Detect which cell encompasses the target text, then output its [x, y] center coordinate. 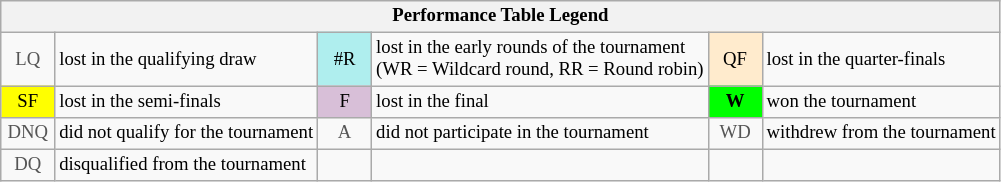
Performance Table Legend [500, 16]
W [735, 102]
DNQ [28, 134]
lost in the quarter-finals [881, 60]
WD [735, 134]
A [345, 134]
DQ [28, 166]
QF [735, 60]
did not qualify for the tournament [186, 134]
withdrew from the tournament [881, 134]
lost in the qualifying draw [186, 60]
#R [345, 60]
won the tournament [881, 102]
lost in the final [540, 102]
F [345, 102]
did not participate in the tournament [540, 134]
lost in the semi-finals [186, 102]
disqualified from the tournament [186, 166]
LQ [28, 60]
lost in the early rounds of the tournament(WR = Wildcard round, RR = Round robin) [540, 60]
SF [28, 102]
